Pinpoint the cell where the given text exists, returning its [x, y] midpoint coordinate. 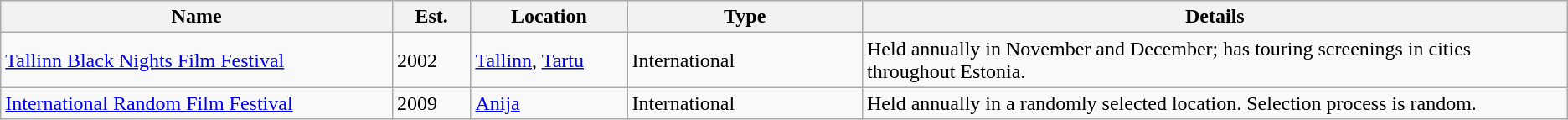
International Random Film Festival [197, 103]
Tallinn Black Nights Film Festival [197, 60]
Tallinn, Tartu [549, 60]
2009 [431, 103]
Anija [549, 103]
Est. [431, 17]
Type [745, 17]
Location [549, 17]
Held annually in a randomly selected location. Selection process is random. [1215, 103]
2002 [431, 60]
Details [1215, 17]
Name [197, 17]
Held annually in November and December; has touring screenings in cities throughout Estonia. [1215, 60]
